For the text-containing cell, return its midpoint in (X, Y) coordinate format. 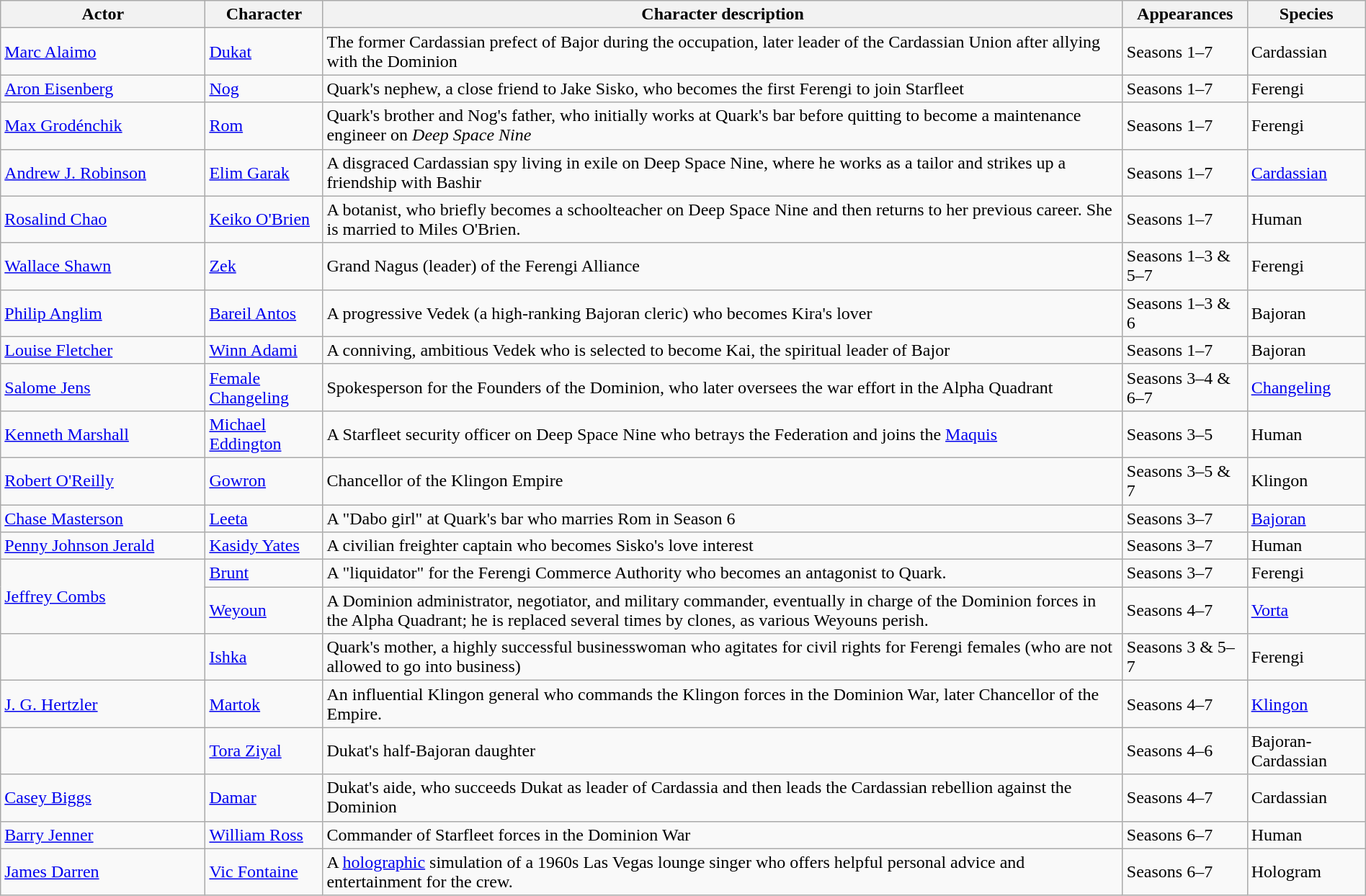
Chase Masterson (103, 518)
James Darren (103, 872)
Marc Alaimo (103, 52)
Michael Eddington (264, 434)
J. G. Hertzler (103, 704)
Damar (264, 798)
Quark's nephew, a close friend to Jake Sisko, who becomes the first Ferengi to join Starfleet (723, 89)
Weyoun (264, 611)
Jeffrey Combs (103, 596)
Vorta (1306, 611)
A Starfleet security officer on Deep Space Nine who betrays the Federation and joins the Maquis (723, 434)
Max Grodénchik (103, 125)
Winn Adami (264, 350)
Barry Jenner (103, 835)
Chancellor of the Klingon Empire (723, 481)
Martok (264, 704)
Elim Garak (264, 173)
Keiko O'Brien (264, 219)
William Ross (264, 835)
Dukat's aide, who succeeds Dukat as leader of Cardassia and then leads the Cardassian rebellion against the Dominion (723, 798)
Character description (723, 14)
Commander of Starfleet forces in the Dominion War (723, 835)
Seasons 1–3 & 5–7 (1184, 266)
Species (1306, 14)
Vic Fontaine (264, 872)
Philip Anglim (103, 313)
Penny Johnson Jerald (103, 546)
Seasons 3–5 & 7 (1184, 481)
A conniving, ambitious Vedek who is selected to become Kai, the spiritual leader of Bajor (723, 350)
Quark's brother and Nog's father, who initially works at Quark's bar before quitting to become a maintenance engineer on Deep Space Nine (723, 125)
Seasons 1–3 & 6 (1184, 313)
Dukat (264, 52)
Seasons 4–6 (1184, 751)
A holographic simulation of a 1960s Las Vegas lounge singer who offers helpful personal advice and entertainment for the crew. (723, 872)
Salome Jens (103, 387)
Rom (264, 125)
Bajoran-Cardassian (1306, 751)
Rosalind Chao (103, 219)
Hologram (1306, 872)
A disgraced Cardassian spy living in exile on Deep Space Nine, where he works as a tailor and strikes up a friendship with Bashir (723, 173)
Spokesperson for the Founders of the Dominion, who later oversees the war effort in the Alpha Quadrant (723, 387)
Actor (103, 14)
Female Changeling (264, 387)
Louise Fletcher (103, 350)
Character (264, 14)
Aron Eisenberg (103, 89)
Wallace Shawn (103, 266)
A "liquidator" for the Ferengi Commerce Authority who becomes an antagonist to Quark. (723, 573)
Andrew J. Robinson (103, 173)
Kasidy Yates (264, 546)
Gowron (264, 481)
Robert O'Reilly (103, 481)
A "Dabo girl" at Quark's bar who marries Rom in Season 6 (723, 518)
Seasons 3 & 5–7 (1184, 657)
Appearances (1184, 14)
The former Cardassian prefect of Bajor during the occupation, later leader of the Cardassian Union after allying with the Dominion (723, 52)
Tora Ziyal (264, 751)
A civilian freighter captain who becomes Sisko's love interest (723, 546)
Brunt (264, 573)
A botanist, who briefly becomes a schoolteacher on Deep Space Nine and then returns to her previous career. She is married to Miles O'Brien. (723, 219)
Kenneth Marshall (103, 434)
An influential Klingon general who commands the Klingon forces in the Dominion War, later Chancellor of the Empire. (723, 704)
Casey Biggs (103, 798)
Seasons 3–4 & 6–7 (1184, 387)
Quark's mother, a highly successful businesswoman who agitates for civil rights for Ferengi females (who are not allowed to go into business) (723, 657)
Seasons 3–5 (1184, 434)
Nog (264, 89)
Bareil Antos (264, 313)
Grand Nagus (leader) of the Ferengi Alliance (723, 266)
Leeta (264, 518)
Changeling (1306, 387)
Ishka (264, 657)
A progressive Vedek (a high-ranking Bajoran cleric) who becomes Kira's lover (723, 313)
Dukat's half-Bajoran daughter (723, 751)
Zek (264, 266)
